Provide the (x, y) coordinate of the cell's center where the given text is located.  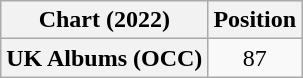
Position (255, 20)
Chart (2022) (104, 20)
UK Albums (OCC) (104, 58)
87 (255, 58)
